Locate the cell with the specified text and output its (x, y) center coordinate. 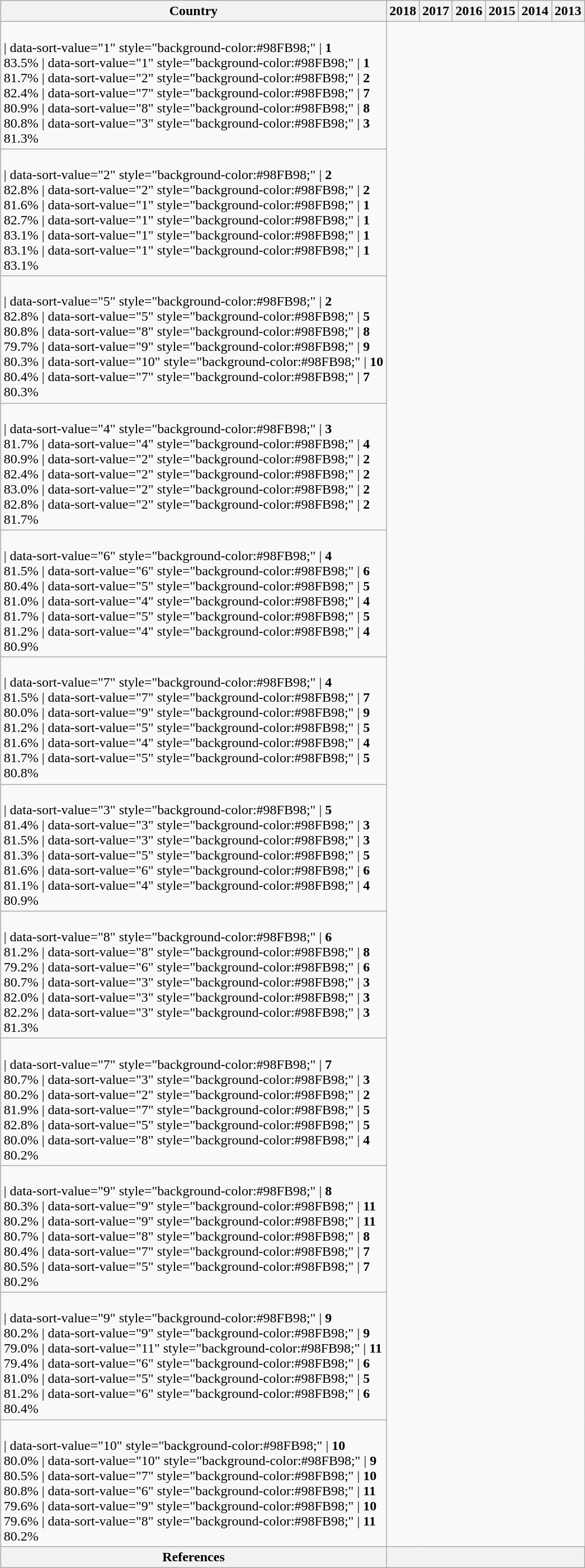
2014 (535, 11)
2013 (568, 11)
2017 (436, 11)
References (194, 1557)
2018 (403, 11)
2016 (469, 11)
Country (194, 11)
2015 (502, 11)
